Detect which cell encompasses the target text, then output its (X, Y) center coordinate. 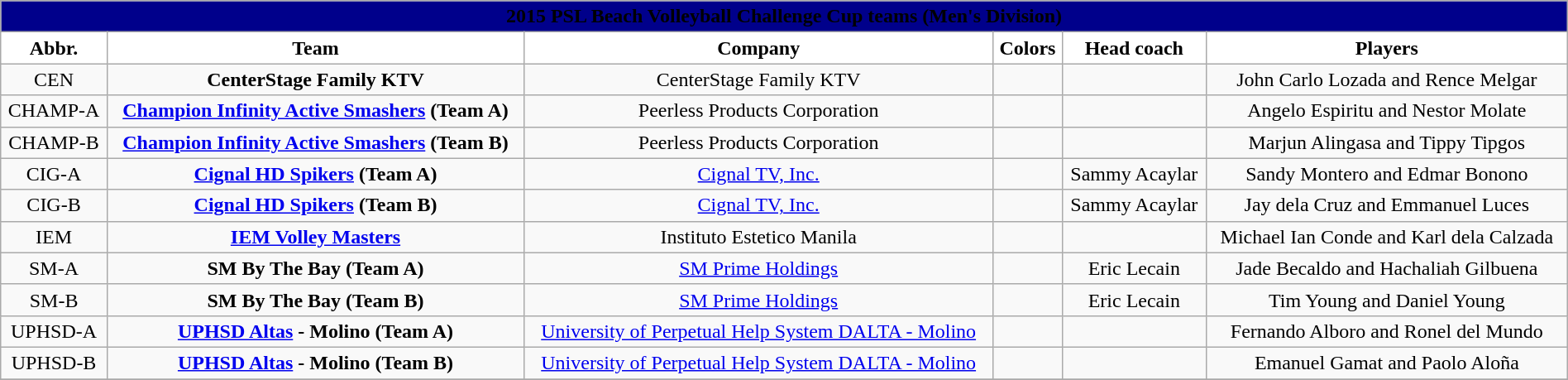
Team (315, 48)
UPHSD Altas - Molino (Team A) (315, 331)
Instituto Estetico Manila (759, 237)
IEM (55, 237)
John Carlo Lozada and Rence Melgar (1386, 79)
Players (1386, 48)
CHAMP-A (55, 111)
Champion Infinity Active Smashers (Team B) (315, 142)
UPHSD-B (55, 363)
Jay dela Cruz and Emmanuel Luces (1386, 205)
Fernando Alboro and Ronel del Mundo (1386, 331)
Cignal HD Spikers (Team A) (315, 174)
Michael Ian Conde and Karl dela Calzada (1386, 237)
CIG-A (55, 174)
SM-B (55, 300)
Company (759, 48)
SM By The Bay (Team B) (315, 300)
Sandy Montero and Edmar Bonono (1386, 174)
SM By The Bay (Team A) (315, 268)
SM-A (55, 268)
UPHSD-A (55, 331)
Cignal HD Spikers (Team B) (315, 205)
Emanuel Gamat and Paolo Aloña (1386, 363)
IEM Volley Masters (315, 237)
CHAMP-B (55, 142)
Colors (1027, 48)
Abbr. (55, 48)
Angelo Espiritu and Nestor Molate (1386, 111)
CIG-B (55, 205)
Head coach (1134, 48)
Marjun Alingasa and Tippy Tipgos (1386, 142)
UPHSD Altas - Molino (Team B) (315, 363)
2015 PSL Beach Volleyball Challenge Cup teams (Men's Division) (784, 17)
Jade Becaldo and Hachaliah Gilbuena (1386, 268)
CEN (55, 79)
Tim Young and Daniel Young (1386, 300)
Champion Infinity Active Smashers (Team A) (315, 111)
